Return the [x, y] coordinate for the center point of the cell that contains the specified text.  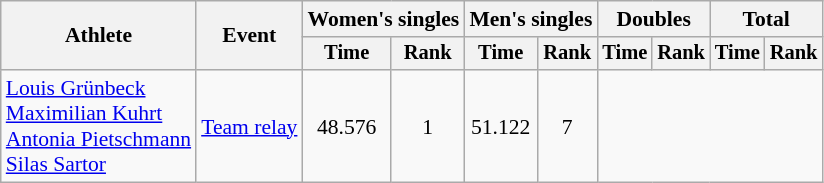
Event [249, 36]
Team relay [249, 126]
Athlete [98, 36]
Total [766, 19]
1 [428, 126]
Women's singles [383, 19]
48.576 [346, 126]
Men's singles [530, 19]
Louis GrünbeckMaximilian KuhrtAntonia PietschmannSilas Sartor [98, 126]
Doubles [653, 19]
51.122 [500, 126]
7 [567, 126]
